Extract the [X, Y] coordinate from the center of the cell holding the provided text.  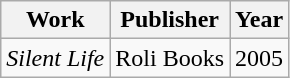
Silent Life [56, 58]
Year [260, 20]
2005 [260, 58]
Publisher [170, 20]
Work [56, 20]
Roli Books [170, 58]
